Pinpoint the cell where the given text exists, returning its [X, Y] midpoint coordinate. 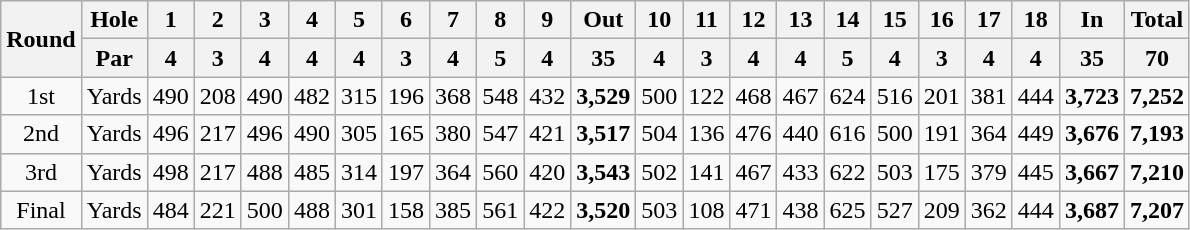
191 [942, 134]
16 [942, 20]
314 [358, 172]
3,529 [604, 96]
Par [114, 58]
7,193 [1156, 134]
15 [894, 20]
11 [706, 20]
547 [500, 134]
498 [170, 172]
381 [988, 96]
301 [358, 210]
516 [894, 96]
2 [218, 20]
165 [406, 134]
8 [500, 20]
468 [754, 96]
305 [358, 134]
362 [988, 210]
422 [548, 210]
70 [1156, 58]
380 [454, 134]
485 [312, 172]
625 [848, 210]
440 [800, 134]
616 [848, 134]
3,520 [604, 210]
13 [800, 20]
482 [312, 96]
Round [41, 39]
7,207 [1156, 210]
197 [406, 172]
368 [454, 96]
471 [754, 210]
3,667 [1092, 172]
1st [41, 96]
622 [848, 172]
Total [1156, 20]
445 [1036, 172]
438 [800, 210]
196 [406, 96]
In [1092, 20]
9 [548, 20]
476 [754, 134]
385 [454, 210]
108 [706, 210]
136 [706, 134]
12 [754, 20]
3,517 [604, 134]
7,252 [1156, 96]
6 [406, 20]
18 [1036, 20]
527 [894, 210]
3,723 [1092, 96]
2nd [41, 134]
141 [706, 172]
221 [218, 210]
3,687 [1092, 210]
14 [848, 20]
315 [358, 96]
7,210 [1156, 172]
449 [1036, 134]
379 [988, 172]
624 [848, 96]
7 [454, 20]
420 [548, 172]
433 [800, 172]
Final [41, 210]
504 [660, 134]
3,676 [1092, 134]
Hole [114, 20]
3,543 [604, 172]
421 [548, 134]
548 [500, 96]
432 [548, 96]
Out [604, 20]
201 [942, 96]
3rd [41, 172]
561 [500, 210]
484 [170, 210]
158 [406, 210]
10 [660, 20]
209 [942, 210]
560 [500, 172]
1 [170, 20]
208 [218, 96]
175 [942, 172]
17 [988, 20]
502 [660, 172]
122 [706, 96]
